Extract the (x, y) coordinate from the center of the cell holding the provided text.  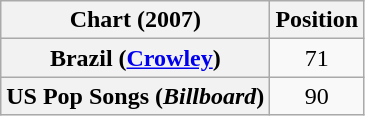
Chart (2007) (136, 20)
Position (317, 20)
71 (317, 58)
90 (317, 96)
US Pop Songs (Billboard) (136, 96)
Brazil (Crowley) (136, 58)
